Detect which cell encompasses the target text, then output its (x, y) center coordinate. 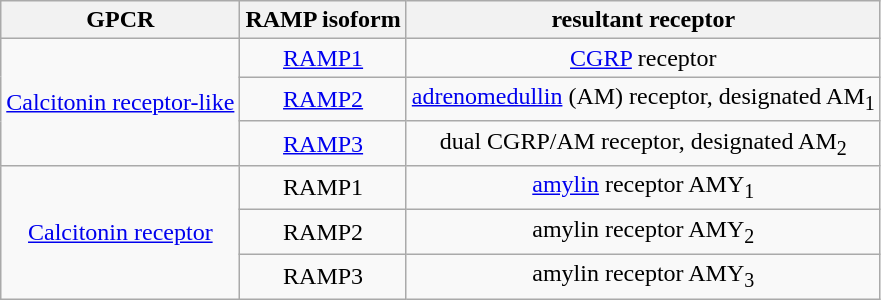
Calcitonin receptor (120, 232)
resultant receptor (643, 20)
amylin receptor AMY3 (643, 276)
Calcitonin receptor-like (120, 102)
RAMP isoform (323, 20)
amylin receptor AMY1 (643, 188)
amylin receptor AMY2 (643, 232)
CGRP receptor (643, 58)
GPCR (120, 20)
adrenomedullin (AM) receptor, designated AM1 (643, 99)
dual CGRP/AM receptor, designated AM2 (643, 143)
